Scan for the cell matching the given text and deliver its (x, y) coordinate at center. 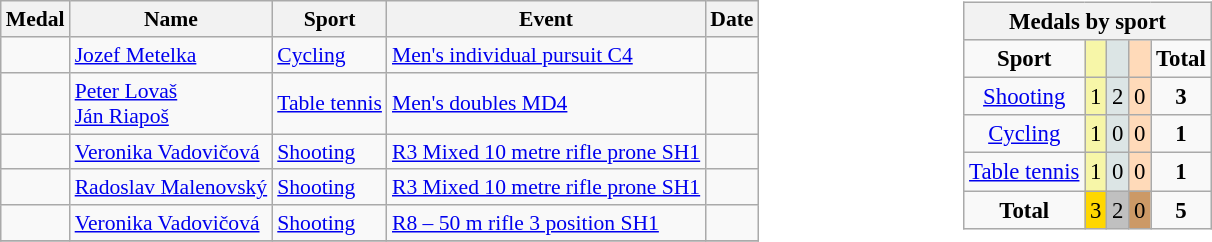
Medal (36, 19)
Medals by sport (1088, 22)
Event (546, 19)
Peter LovašJán Riapoš (172, 104)
R8 – 50 m rifle 3 position SH1 (546, 223)
Men's doubles MD4 (546, 104)
Name (172, 19)
Radoslav Malenovský (172, 187)
Jozef Metelka (172, 55)
5 (1181, 209)
Men's individual pursuit C4 (546, 55)
Date (732, 19)
